Find where the given text appears and provide that cell's center as [X, Y] coordinate. 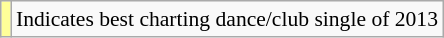
Indicates best charting dance/club single of 2013 [227, 19]
